Scan for the cell matching the given text and deliver its [X, Y] coordinate at center. 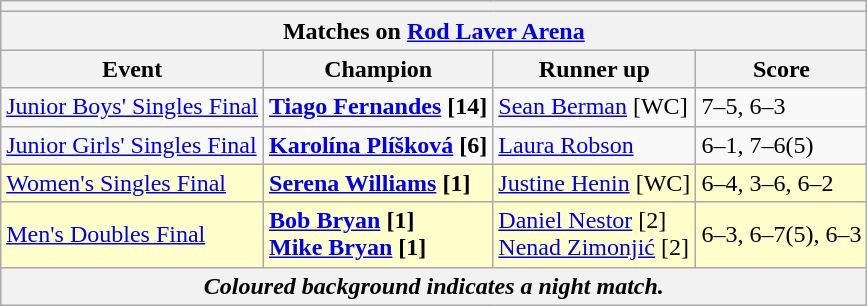
Matches on Rod Laver Arena [434, 31]
Daniel Nestor [2] Nenad Zimonjić [2] [594, 234]
Sean Berman [WC] [594, 107]
Junior Boys' Singles Final [132, 107]
Junior Girls' Singles Final [132, 145]
6–1, 7–6(5) [782, 145]
Event [132, 69]
6–3, 6–7(5), 6–3 [782, 234]
Serena Williams [1] [378, 183]
Laura Robson [594, 145]
Karolína Plíšková [6] [378, 145]
Coloured background indicates a night match. [434, 286]
Tiago Fernandes [14] [378, 107]
Men's Doubles Final [132, 234]
7–5, 6–3 [782, 107]
Women's Singles Final [132, 183]
Champion [378, 69]
Score [782, 69]
Bob Bryan [1] Mike Bryan [1] [378, 234]
Justine Henin [WC] [594, 183]
Runner up [594, 69]
6–4, 3–6, 6–2 [782, 183]
